Search for the cell housing the specified text and yield its (x, y) center coordinate. 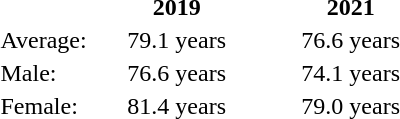
76.6 years (176, 73)
79.1 years (176, 40)
